From the cell containing the given text, extract its center point as [X, Y] coordinate. 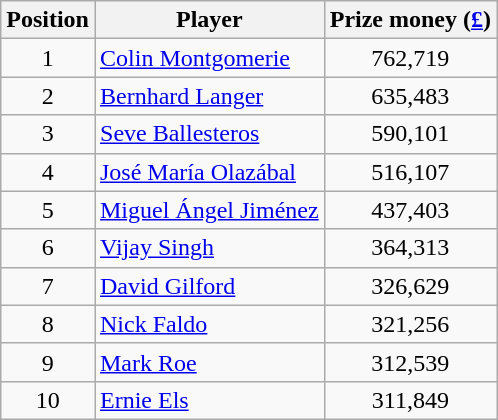
Position [48, 20]
9 [48, 362]
Bernhard Langer [209, 96]
762,719 [410, 58]
Mark Roe [209, 362]
3 [48, 134]
6 [48, 248]
5 [48, 210]
4 [48, 172]
312,539 [410, 362]
José María Olazábal [209, 172]
2 [48, 96]
Colin Montgomerie [209, 58]
516,107 [410, 172]
635,483 [410, 96]
10 [48, 400]
321,256 [410, 324]
326,629 [410, 286]
311,849 [410, 400]
Nick Faldo [209, 324]
1 [48, 58]
Ernie Els [209, 400]
Seve Ballesteros [209, 134]
Vijay Singh [209, 248]
Prize money (£) [410, 20]
437,403 [410, 210]
590,101 [410, 134]
364,313 [410, 248]
7 [48, 286]
Miguel Ángel Jiménez [209, 210]
8 [48, 324]
Player [209, 20]
David Gilford [209, 286]
